For the text-containing cell, return its midpoint in [x, y] coordinate format. 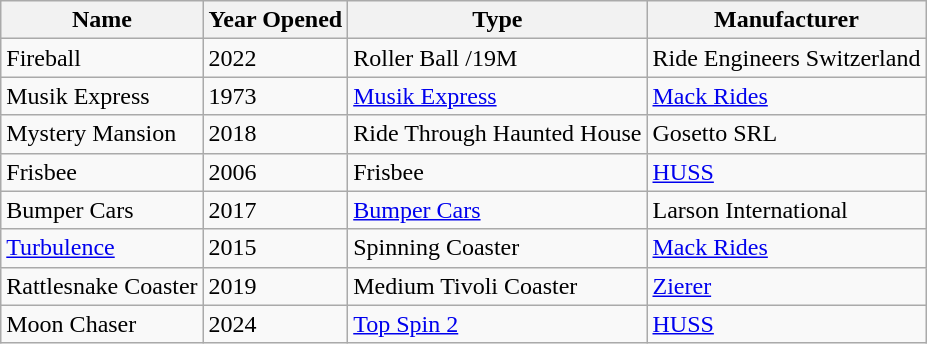
2019 [276, 286]
Larson International [786, 210]
Gosetto SRL [786, 134]
Spinning Coaster [498, 248]
2018 [276, 134]
Rattlesnake Coaster [102, 286]
2022 [276, 58]
Year Opened [276, 20]
Roller Ball /19M [498, 58]
Name [102, 20]
Manufacturer [786, 20]
Medium Tivoli Coaster [498, 286]
Mystery Mansion [102, 134]
1973 [276, 96]
2017 [276, 210]
Ride Engineers Switzerland [786, 58]
2015 [276, 248]
2024 [276, 324]
Top Spin 2 [498, 324]
Zierer [786, 286]
Fireball [102, 58]
Turbulence [102, 248]
Type [498, 20]
Moon Chaser [102, 324]
2006 [276, 172]
Ride Through Haunted House [498, 134]
